Search for the cell housing the specified text and yield its [x, y] center coordinate. 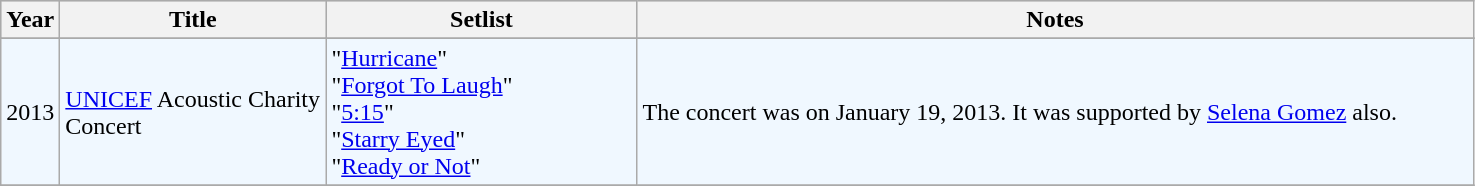
Notes [1055, 20]
"Hurricane""Forgot To Laugh""5:15""Starry Eyed""Ready or Not" [482, 112]
2013 [30, 112]
Title [193, 20]
UNICEF Acoustic Charity Concert [193, 112]
The concert was on January 19, 2013. It was supported by Selena Gomez also. [1055, 112]
Setlist [482, 20]
Year [30, 20]
